Determine the [X, Y] coordinate at the center of the cell enclosing the given text.  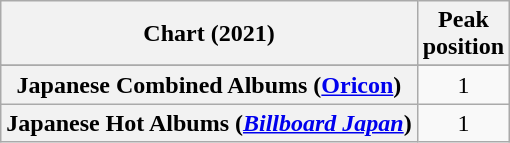
Peakposition [463, 34]
Chart (2021) [209, 34]
Japanese Combined Albums (Oricon) [209, 85]
Japanese Hot Albums (Billboard Japan) [209, 123]
